Capture the cell that displays the provided text and extract its [x, y] central coordinate. 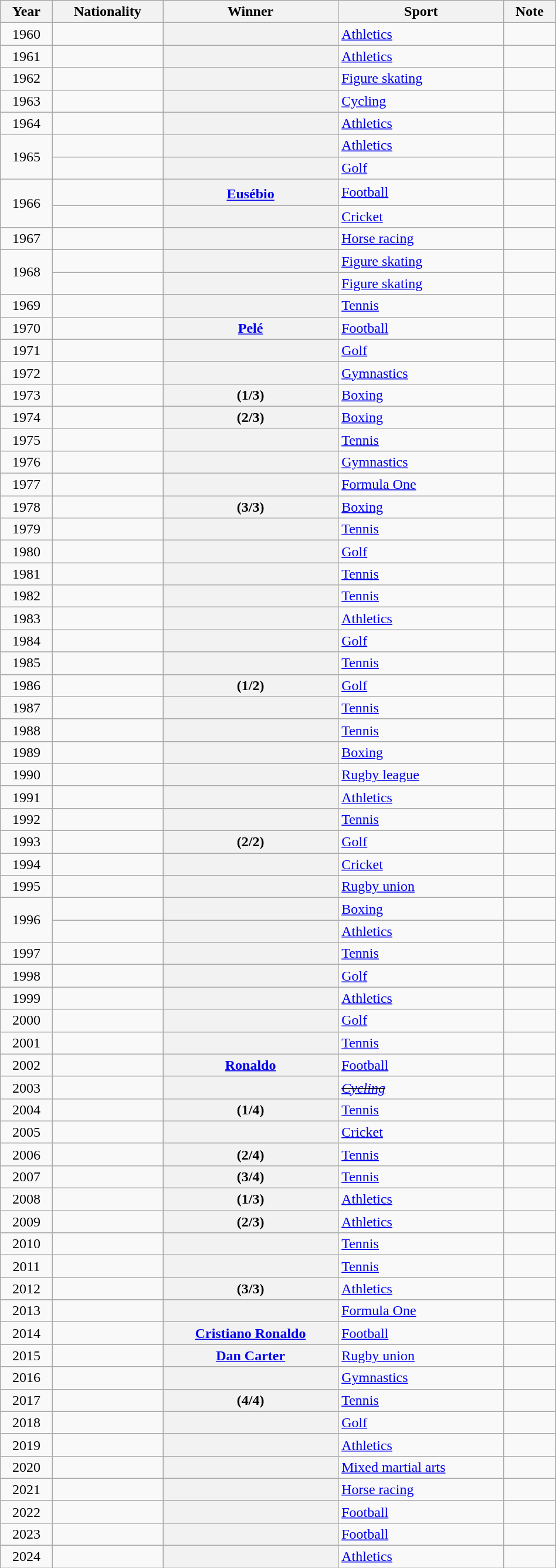
1963 [26, 101]
2023 [26, 1534]
Cristiano Ronaldo [251, 1333]
(4/4) [251, 1400]
1981 [26, 574]
2010 [26, 1244]
2007 [26, 1177]
2005 [26, 1132]
Sport [421, 12]
2003 [26, 1087]
2021 [26, 1489]
1978 [26, 507]
Ronaldo [251, 1065]
1986 [26, 685]
2022 [26, 1512]
Note [530, 12]
(3/4) [251, 1177]
2015 [26, 1356]
1996 [26, 920]
1999 [26, 998]
1982 [26, 596]
Nationality [107, 12]
2006 [26, 1154]
2000 [26, 1020]
1960 [26, 34]
1997 [26, 954]
2020 [26, 1467]
1983 [26, 619]
1989 [26, 752]
1985 [26, 663]
2018 [26, 1422]
2004 [26, 1110]
Dan Carter [251, 1356]
2012 [26, 1289]
1967 [26, 239]
1973 [26, 395]
2024 [26, 1557]
(1/4) [251, 1110]
1962 [26, 79]
1971 [26, 350]
Winner [251, 12]
1994 [26, 864]
2002 [26, 1065]
1977 [26, 485]
Year [26, 12]
1998 [26, 976]
1966 [26, 203]
1995 [26, 887]
2017 [26, 1400]
Rugby league [421, 775]
2019 [26, 1445]
1968 [26, 272]
1992 [26, 819]
1965 [26, 157]
1970 [26, 328]
1991 [26, 797]
2011 [26, 1266]
(2/4) [251, 1154]
1980 [26, 552]
1972 [26, 373]
Pelé [251, 328]
1969 [26, 306]
(2/2) [251, 842]
Mixed martial arts [421, 1467]
1984 [26, 641]
2008 [26, 1199]
1988 [26, 730]
1975 [26, 440]
Eusébio [251, 192]
1993 [26, 842]
2001 [26, 1043]
1979 [26, 529]
2014 [26, 1333]
(1/2) [251, 685]
1987 [26, 708]
2016 [26, 1378]
2009 [26, 1222]
1964 [26, 123]
1961 [26, 56]
1974 [26, 417]
1976 [26, 462]
1990 [26, 775]
2013 [26, 1311]
